Extract the [X, Y] coordinate from the center of the cell holding the provided text.  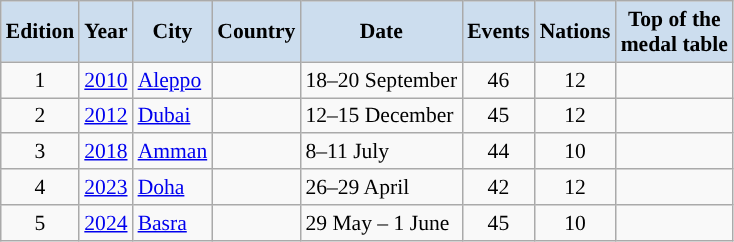
1 [40, 80]
2018 [106, 152]
2024 [106, 223]
Aleppo [173, 80]
Date [381, 32]
Doha [173, 187]
18–20 September [381, 80]
Dubai [173, 116]
12–15 December [381, 116]
4 [40, 187]
Basra [173, 223]
26–29 April [381, 187]
Country [256, 32]
29 May – 1 June [381, 223]
2023 [106, 187]
2010 [106, 80]
Top of themedal table [674, 32]
Edition [40, 32]
3 [40, 152]
5 [40, 223]
2 [40, 116]
Nations [576, 32]
46 [498, 80]
Year [106, 32]
44 [498, 152]
42 [498, 187]
Events [498, 32]
City [173, 32]
Amman [173, 152]
8–11 July [381, 152]
2012 [106, 116]
